Find where the given text appears and provide that cell's center as (X, Y) coordinate. 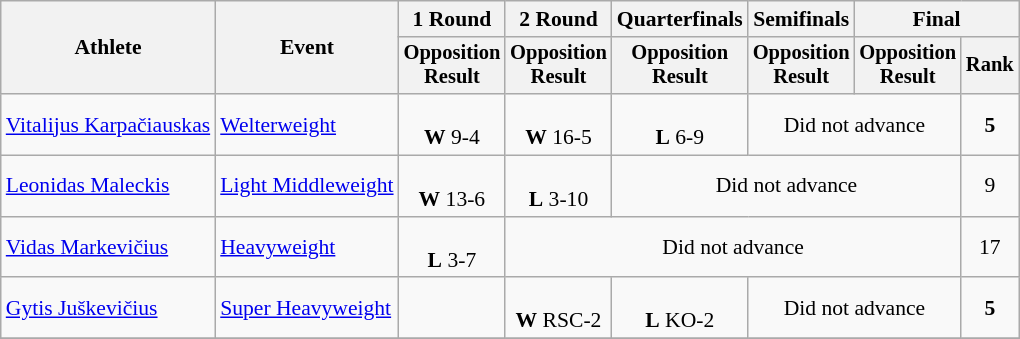
Final (936, 19)
Quarterfinals (680, 19)
Super Heavyweight (306, 308)
Gytis Juškevičius (108, 308)
9 (990, 186)
L 3-7 (452, 248)
L KO-2 (680, 308)
2 Round (558, 19)
Vidas Markevičius (108, 248)
Welterweight (306, 124)
Athlete (108, 48)
W 9-4 (452, 124)
Event (306, 48)
W 13-6 (452, 186)
Vitalijus Karpačiauskas (108, 124)
Semifinals (802, 19)
W RSC-2 (558, 308)
Leonidas Maleckis (108, 186)
17 (990, 248)
L 3-10 (558, 186)
Heavyweight (306, 248)
Rank (990, 66)
L 6-9 (680, 124)
1 Round (452, 19)
Light Middleweight (306, 186)
W 16-5 (558, 124)
